From the cell containing the given text, extract its center point as (X, Y) coordinate. 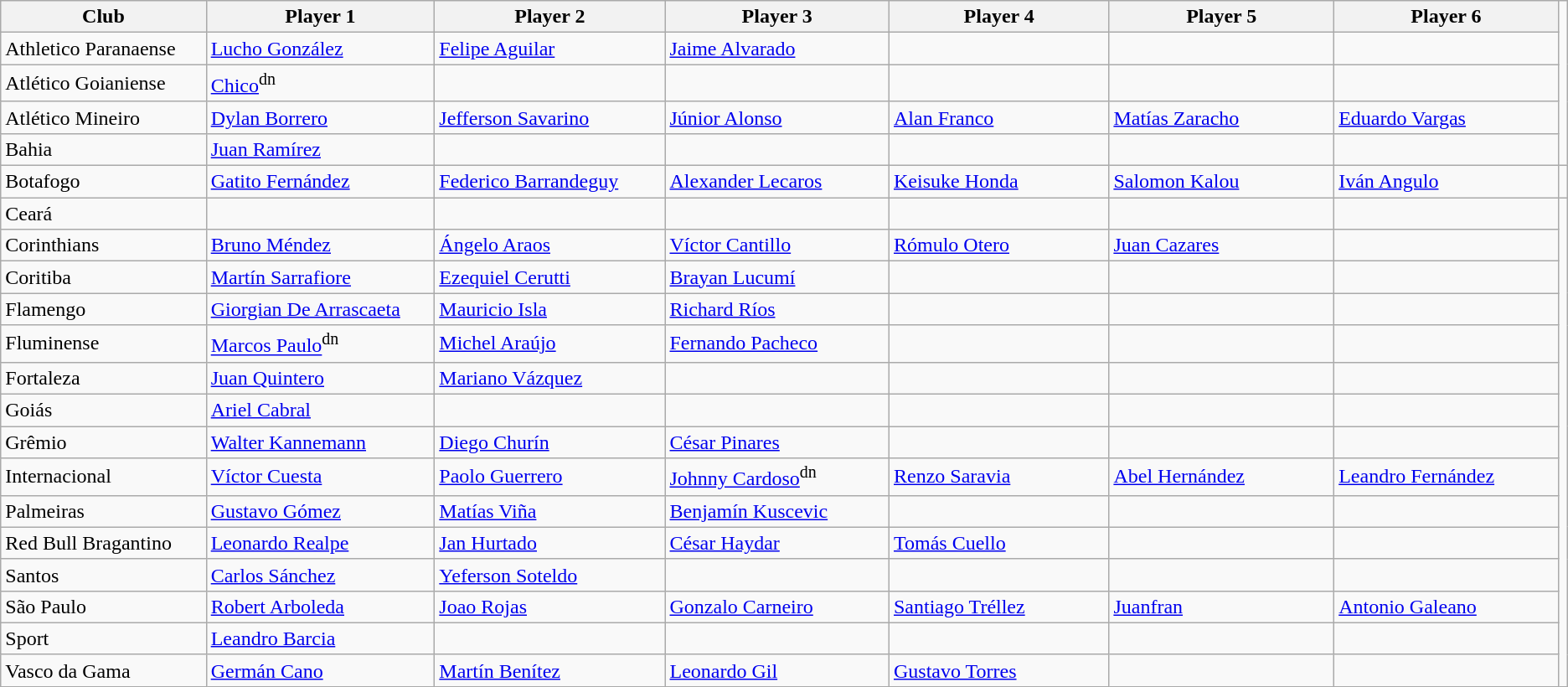
Lucho González (320, 49)
Bruno Méndez (320, 245)
Joao Rojas (549, 607)
Gustavo Torres (998, 670)
Iván Angulo (1447, 182)
Rómulo Otero (998, 245)
Jan Hurtado (549, 543)
Carlos Sánchez (320, 575)
Mauricio Isla (549, 309)
Player 2 (549, 17)
Player 6 (1447, 17)
Gatito Fernández (320, 182)
Leandro Fernández (1447, 478)
Santiago Tréllez (998, 607)
Player 1 (320, 17)
Player 5 (1221, 17)
Bahia (104, 149)
Palmeiras (104, 511)
Juan Cazares (1221, 245)
Atlético Mineiro (104, 117)
Renzo Saravia (998, 478)
Red Bull Bragantino (104, 543)
Robert Arboleda (320, 607)
Ezequiel Cerutti (549, 277)
Leonardo Realpe (320, 543)
Chicodn (320, 84)
Juan Quintero (320, 378)
Martín Benítez (549, 670)
Ariel Cabral (320, 410)
Sport (104, 638)
Grêmio (104, 442)
Player 4 (998, 17)
Martín Sarrafiore (320, 277)
Alan Franco (998, 117)
Ángelo Araos (549, 245)
César Pinares (777, 442)
Atlético Goianiense (104, 84)
Coritiba (104, 277)
Jaime Alvarado (777, 49)
Abel Hernández (1221, 478)
Mariano Vázquez (549, 378)
Brayan Lucumí (777, 277)
Juan Ramírez (320, 149)
Giorgian De Arrascaeta (320, 309)
Club (104, 17)
Antonio Galeano (1447, 607)
Benjamín Kuscevic (777, 511)
Player 3 (777, 17)
Goiás (104, 410)
Eduardo Vargas (1447, 117)
Alexander Lecaros (777, 182)
Federico Barrandeguy (549, 182)
Júnior Alonso (777, 117)
Fortaleza (104, 378)
Víctor Cuesta (320, 478)
Matías Viña (549, 511)
Tomás Cuello (998, 543)
Johnny Cardosodn (777, 478)
Paolo Guerrero (549, 478)
Flamengo (104, 309)
Leonardo Gil (777, 670)
Vasco da Gama (104, 670)
Corinthians (104, 245)
Keisuke Honda (998, 182)
Santos (104, 575)
São Paulo (104, 607)
Yeferson Soteldo (549, 575)
Víctor Cantillo (777, 245)
Internacional (104, 478)
Germán Cano (320, 670)
Athletico Paranaense (104, 49)
Walter Kannemann (320, 442)
Richard Ríos (777, 309)
César Haydar (777, 543)
Marcos Paulodn (320, 343)
Ceará (104, 214)
Salomon Kalou (1221, 182)
Jefferson Savarino (549, 117)
Matías Zaracho (1221, 117)
Gustavo Gómez (320, 511)
Fernando Pacheco (777, 343)
Fluminense (104, 343)
Michel Araújo (549, 343)
Leandro Barcia (320, 638)
Diego Churín (549, 442)
Gonzalo Carneiro (777, 607)
Felipe Aguilar (549, 49)
Dylan Borrero (320, 117)
Juanfran (1221, 607)
Botafogo (104, 182)
